For the text-containing cell, return its midpoint in (x, y) coordinate format. 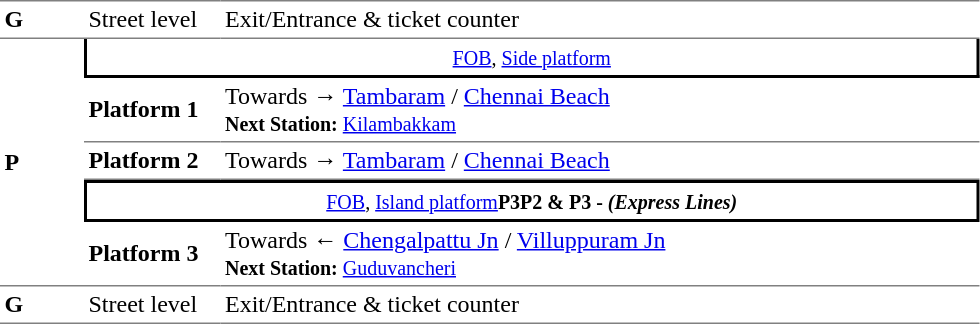
Platform 3 (152, 254)
FOB, Side platform (532, 58)
P (42, 163)
Platform 2 (152, 161)
Platform 1 (152, 110)
Towards → Tambaram / Chennai Beach (600, 161)
Towards ← Chengalpattu Jn / Villuppuram JnNext Station: Guduvancheri (600, 254)
Towards → Tambaram / Chennai BeachNext Station: Kilambakkam (600, 110)
FOB, Island platformP3P2 & P3 - (Express Lines) (532, 201)
